Detect which cell encompasses the target text, then output its [X, Y] center coordinate. 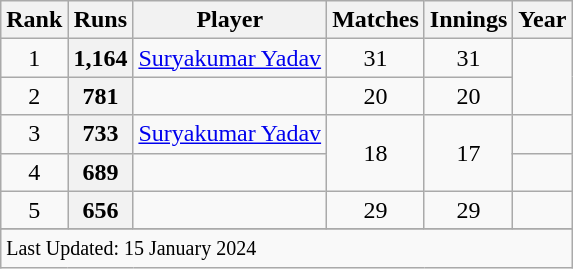
18 [376, 153]
Matches [376, 20]
2 [34, 96]
656 [100, 210]
5 [34, 210]
Runs [100, 20]
1,164 [100, 58]
689 [100, 172]
Rank [34, 20]
Player [230, 20]
Year [542, 20]
17 [468, 153]
1 [34, 58]
781 [100, 96]
Innings [468, 20]
4 [34, 172]
Last Updated: 15 January 2024 [286, 248]
3 [34, 134]
733 [100, 134]
